Extract the (X, Y) coordinate from the center of the cell holding the provided text.  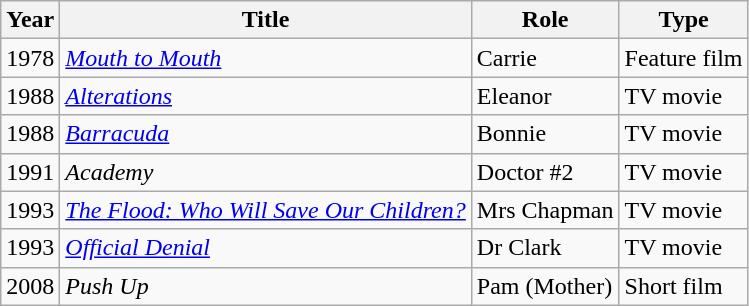
Mouth to Mouth (266, 58)
The Flood: Who Will Save Our Children? (266, 210)
Eleanor (545, 96)
Type (684, 20)
Bonnie (545, 134)
Academy (266, 172)
Mrs Chapman (545, 210)
Feature film (684, 58)
Push Up (266, 286)
Short film (684, 286)
Barracuda (266, 134)
2008 (30, 286)
Dr Clark (545, 248)
Carrie (545, 58)
Pam (Mother) (545, 286)
1978 (30, 58)
Year (30, 20)
Official Denial (266, 248)
Alterations (266, 96)
Role (545, 20)
Doctor #2 (545, 172)
1991 (30, 172)
Title (266, 20)
